Scan for the cell matching the given text and deliver its (x, y) coordinate at center. 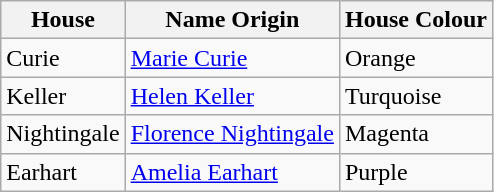
Helen Keller (232, 96)
House Colour (416, 20)
House (63, 20)
Turquoise (416, 96)
Amelia Earhart (232, 172)
Marie Curie (232, 58)
Magenta (416, 134)
Curie (63, 58)
Orange (416, 58)
Purple (416, 172)
Florence Nightingale (232, 134)
Earhart (63, 172)
Name Origin (232, 20)
Nightingale (63, 134)
Keller (63, 96)
